Return the [X, Y] coordinate for the center point of the cell that contains the specified text.  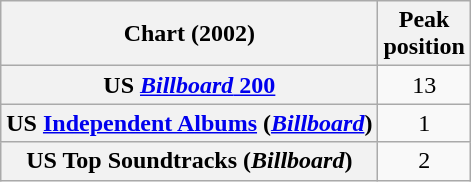
Peakposition [424, 34]
2 [424, 161]
1 [424, 123]
US Independent Albums (Billboard) [190, 123]
13 [424, 85]
US Billboard 200 [190, 85]
Chart (2002) [190, 34]
US Top Soundtracks (Billboard) [190, 161]
